From the cell containing the given text, extract its center point as (X, Y) coordinate. 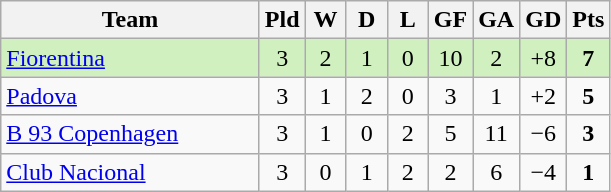
GA (496, 20)
11 (496, 134)
Padova (130, 96)
W (326, 20)
GD (544, 20)
Pts (588, 20)
+8 (544, 58)
Fiorentina (130, 58)
10 (450, 58)
L (408, 20)
6 (496, 172)
Club Nacional (130, 172)
Pld (282, 20)
−4 (544, 172)
7 (588, 58)
GF (450, 20)
B 93 Copenhagen (130, 134)
+2 (544, 96)
−6 (544, 134)
Team (130, 20)
D (366, 20)
